Return the [x, y] coordinate for the center point of the cell that contains the specified text.  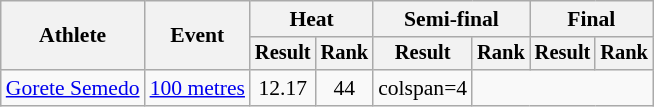
44 [345, 88]
Final [592, 19]
Athlete [73, 36]
colspan=4 [422, 88]
Heat [312, 19]
Gorete Semedo [73, 88]
100 metres [198, 88]
12.17 [283, 88]
Semi-final [452, 19]
Event [198, 36]
